Scan for the cell matching the given text and deliver its (x, y) coordinate at center. 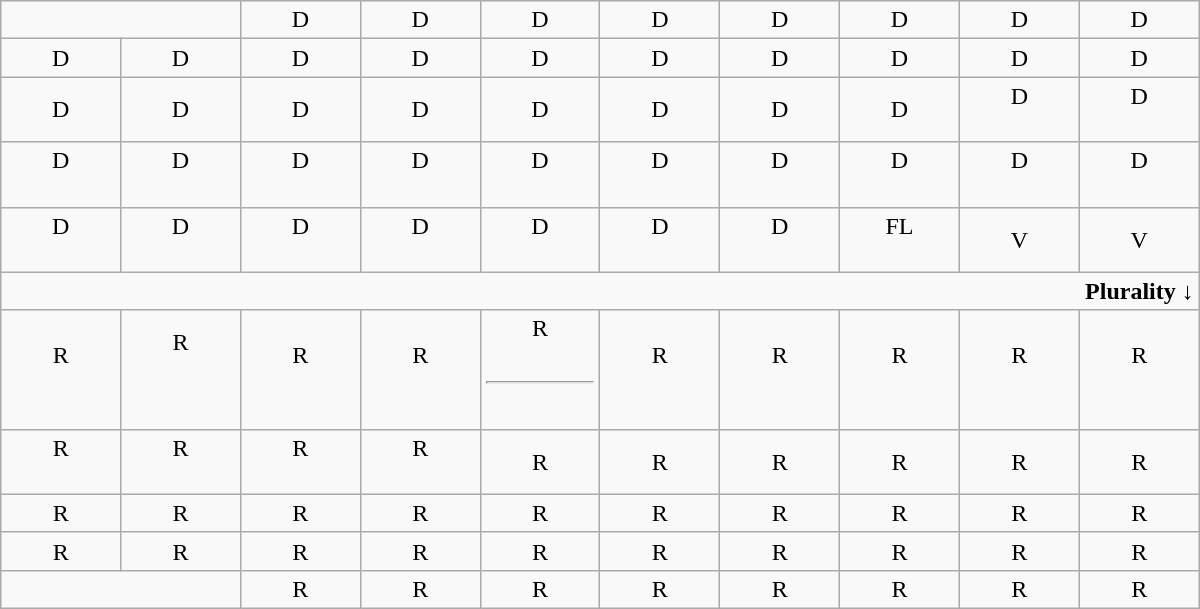
Plurality ↓ (600, 291)
FL (900, 240)
